Locate the cell with the specified text and output its [X, Y] center coordinate. 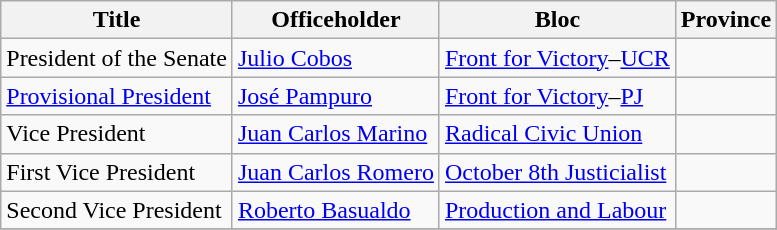
President of the Senate [117, 58]
José Pampuro [336, 96]
Front for Victory–UCR [557, 58]
Juan Carlos Marino [336, 134]
First Vice President [117, 172]
Officeholder [336, 20]
Bloc [557, 20]
Second Vice President [117, 210]
Radical Civic Union [557, 134]
Provisional President [117, 96]
Roberto Basualdo [336, 210]
Front for Victory–PJ [557, 96]
Production and Labour [557, 210]
Juan Carlos Romero [336, 172]
Title [117, 20]
Province [726, 20]
Julio Cobos [336, 58]
Vice President [117, 134]
October 8th Justicialist [557, 172]
